Provide the (X, Y) coordinate of the cell's center where the given text is located.  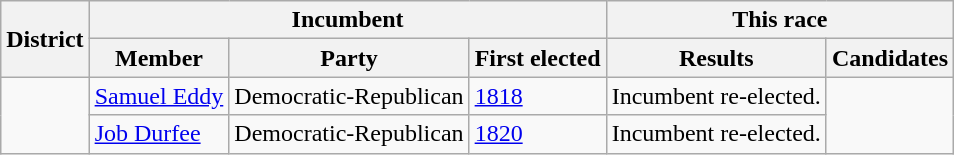
1820 (538, 134)
Candidates (890, 58)
Member (159, 58)
Job Durfee (159, 134)
First elected (538, 58)
1818 (538, 96)
District (45, 39)
Incumbent (348, 20)
This race (780, 20)
Party (349, 58)
Results (716, 58)
Samuel Eddy (159, 96)
